Search for the cell housing the specified text and yield its [x, y] center coordinate. 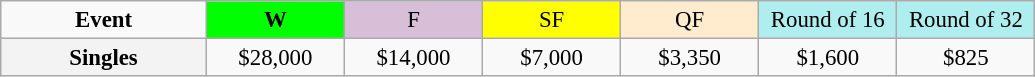
$28,000 [275, 58]
SF [552, 20]
QF [690, 20]
Round of 32 [966, 20]
$14,000 [413, 58]
W [275, 20]
Event [104, 20]
$825 [966, 58]
$3,350 [690, 58]
Singles [104, 58]
Round of 16 [828, 20]
$1,600 [828, 58]
$7,000 [552, 58]
F [413, 20]
